Detect which cell encompasses the target text, then output its (x, y) center coordinate. 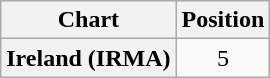
Position (223, 20)
5 (223, 58)
Ireland (IRMA) (88, 58)
Chart (88, 20)
